From the cell containing the given text, extract its center point as [X, Y] coordinate. 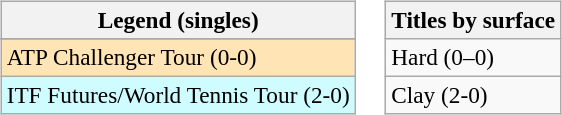
Clay (2-0) [474, 95]
ATP Challenger Tour (0-0) [178, 57]
Legend (singles) [178, 20]
Hard (0–0) [474, 57]
Titles by surface [474, 20]
ITF Futures/World Tennis Tour (2-0) [178, 95]
